For the text-containing cell, return its midpoint in (X, Y) coordinate format. 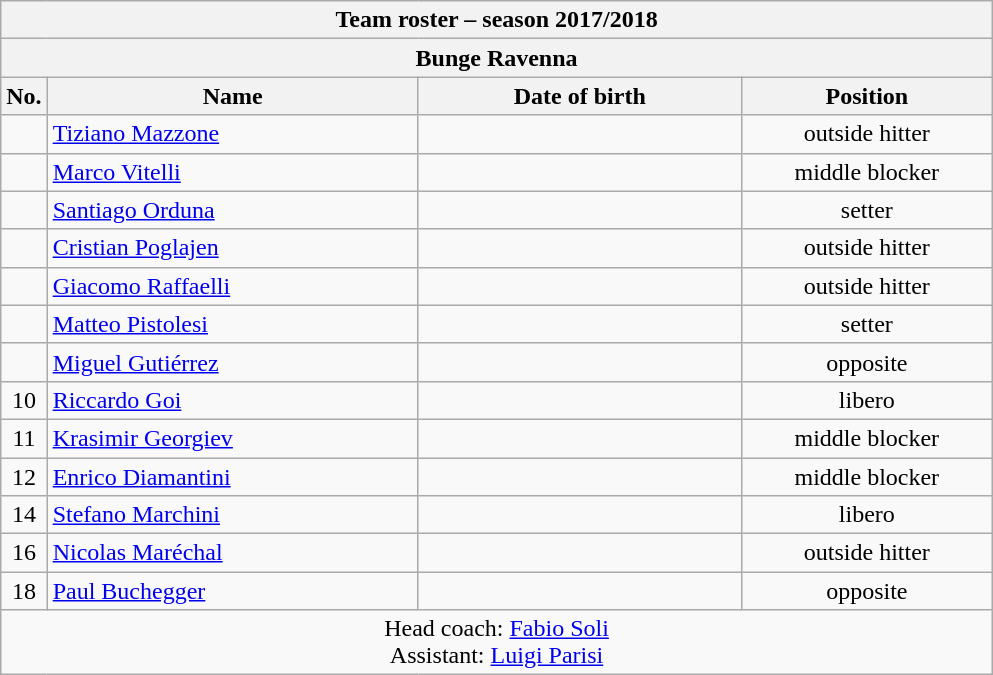
Riccardo Goi (232, 400)
16 (24, 553)
Giacomo Raffaelli (232, 286)
Miguel Gutiérrez (232, 362)
Enrico Diamantini (232, 477)
10 (24, 400)
Head coach: Fabio SoliAssistant: Luigi Parisi (497, 642)
14 (24, 515)
Krasimir Georgiev (232, 438)
Paul Buchegger (232, 591)
Position (866, 96)
Date of birth (580, 96)
Stefano Marchini (232, 515)
Name (232, 96)
Tiziano Mazzone (232, 134)
Marco Vitelli (232, 172)
Santiago Orduna (232, 210)
Team roster – season 2017/2018 (497, 20)
Matteo Pistolesi (232, 324)
11 (24, 438)
No. (24, 96)
12 (24, 477)
Nicolas Maréchal (232, 553)
Bunge Ravenna (497, 58)
Cristian Poglajen (232, 248)
18 (24, 591)
